From the cell containing the given text, extract its center point as [x, y] coordinate. 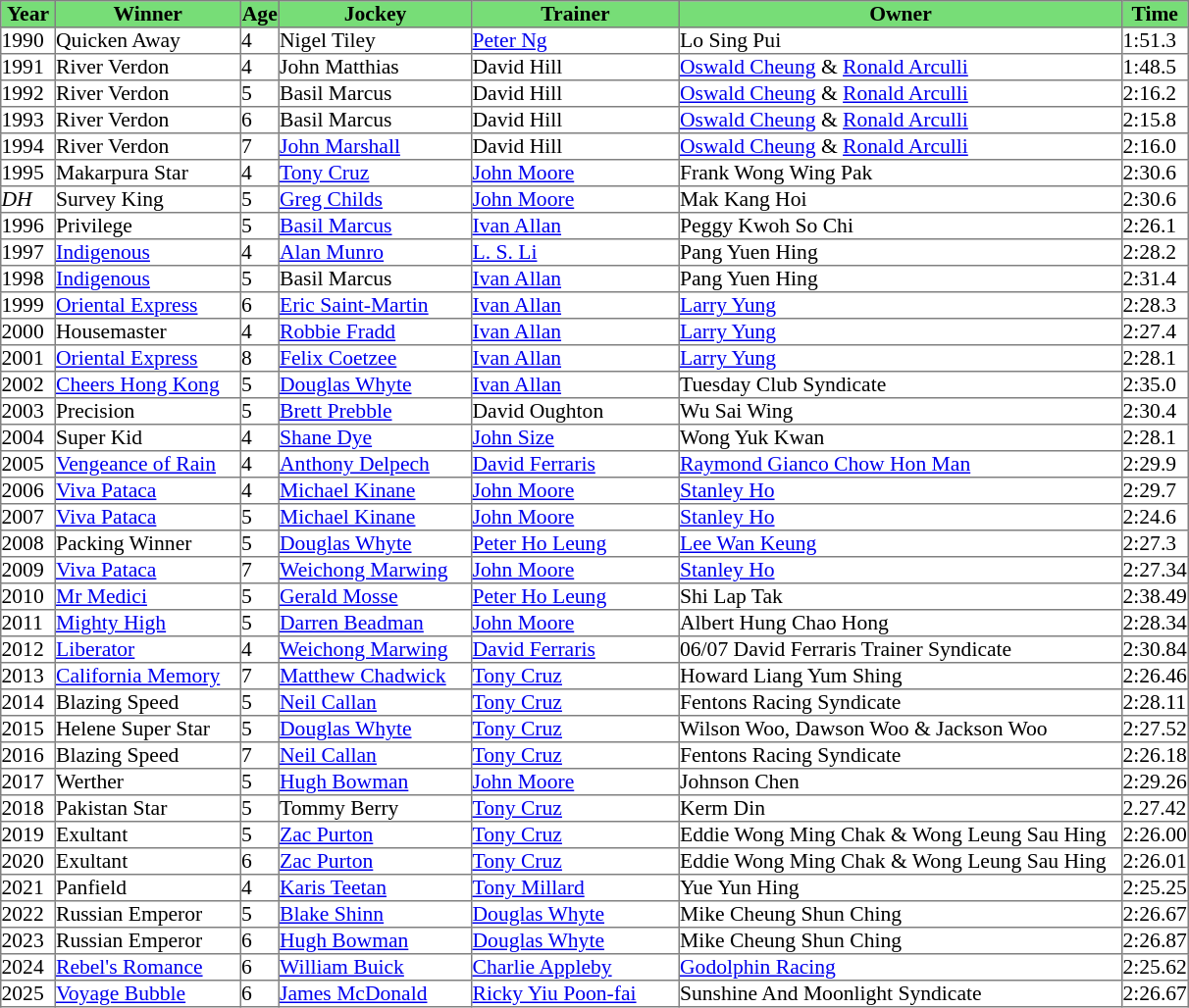
Sunshine And Moonlight Syndicate [901, 994]
Raymond Gianco Chow Hon Man [901, 465]
Panfield [147, 888]
Godolphin Racing [901, 967]
2013 [28, 677]
2012 [28, 649]
2:25.62 [1156, 967]
2003 [28, 412]
2016 [28, 755]
Shane Dye [375, 437]
Peter Ng [576, 41]
Age [259, 14]
Precision [147, 412]
2:27.3 [1156, 543]
2022 [28, 914]
1998 [28, 278]
2.27.42 [1156, 808]
Lee Wan Keung [901, 543]
2:27.52 [1156, 730]
2:15.8 [1156, 120]
Felix Coetzee [375, 359]
Brett Prebble [375, 412]
James McDonald [375, 994]
Tommy Berry [375, 808]
Mak Kang Hoi [901, 200]
L. S. Li [576, 253]
2021 [28, 888]
2014 [28, 702]
Frank Wong Wing Pak [901, 173]
Greg Childs [375, 200]
1:48.5 [1156, 67]
Rebel's Romance [147, 967]
Ricky Yiu Poon-fai [576, 994]
2001 [28, 359]
2009 [28, 571]
Time [1156, 14]
William Buick [375, 967]
2018 [28, 808]
2002 [28, 384]
John Matthias [375, 67]
2004 [28, 437]
Tony Millard [576, 888]
2:16.2 [1156, 94]
1999 [28, 306]
Jockey [375, 14]
2:29.9 [1156, 465]
Winner [147, 14]
2006 [28, 490]
Kerm Din [901, 808]
2:28.34 [1156, 624]
2:28.3 [1156, 306]
1993 [28, 120]
Yue Yun Hing [901, 888]
2011 [28, 624]
1992 [28, 94]
John Size [576, 437]
2017 [28, 782]
2:30.84 [1156, 649]
Alan Munro [375, 253]
2:38.49 [1156, 596]
Darren Beadman [375, 624]
2:26.46 [1156, 677]
2:26.01 [1156, 861]
2008 [28, 543]
2:27.4 [1156, 331]
David Oughton [576, 412]
Trainer [576, 14]
DH [28, 200]
2:26.87 [1156, 941]
1991 [28, 67]
2:28.2 [1156, 253]
Albert Hung Chao Hong [901, 624]
Werther [147, 782]
Pakistan Star [147, 808]
Johnson Chen [901, 782]
Cheers Hong Kong [147, 384]
2:30.4 [1156, 412]
Anthony Delpech [375, 465]
Mighty High [147, 624]
Robbie Fradd [375, 331]
2:28.11 [1156, 702]
1995 [28, 173]
2005 [28, 465]
Karis Teetan [375, 888]
Super Kid [147, 437]
Gerald Mosse [375, 596]
Matthew Chadwick [375, 677]
Vengeance of Rain [147, 465]
2015 [28, 730]
Owner [901, 14]
2:16.0 [1156, 147]
Wilson Woo, Dawson Woo & Jackson Woo [901, 730]
1997 [28, 253]
1990 [28, 41]
2024 [28, 967]
Year [28, 14]
Shi Lap Tak [901, 596]
2023 [28, 941]
Privilege [147, 226]
2025 [28, 994]
Charlie Appleby [576, 967]
Quicken Away [147, 41]
2010 [28, 596]
Mr Medici [147, 596]
Wu Sai Wing [901, 412]
1996 [28, 226]
1:51.3 [1156, 41]
Helene Super Star [147, 730]
Lo Sing Pui [901, 41]
Wong Yuk Kwan [901, 437]
2:26.00 [1156, 835]
Eric Saint-Martin [375, 306]
1994 [28, 147]
06/07 David Ferraris Trainer Syndicate [901, 649]
John Marshall [375, 147]
Howard Liang Yum Shing [901, 677]
2020 [28, 861]
Tuesday Club Syndicate [901, 384]
Survey King [147, 200]
Voyage Bubble [147, 994]
Liberator [147, 649]
2:26.18 [1156, 755]
2:29.7 [1156, 490]
Makarpura Star [147, 173]
2:35.0 [1156, 384]
Housemaster [147, 331]
Blake Shinn [375, 914]
8 [259, 359]
2:29.26 [1156, 782]
2007 [28, 518]
2:31.4 [1156, 278]
2:26.1 [1156, 226]
Packing Winner [147, 543]
Nigel Tiley [375, 41]
California Memory [147, 677]
Peggy Kwoh So Chi [901, 226]
2019 [28, 835]
2:25.25 [1156, 888]
2000 [28, 331]
2:24.6 [1156, 518]
2:27.34 [1156, 571]
